Determine the (X, Y) coordinate at the center of the cell enclosing the given text.  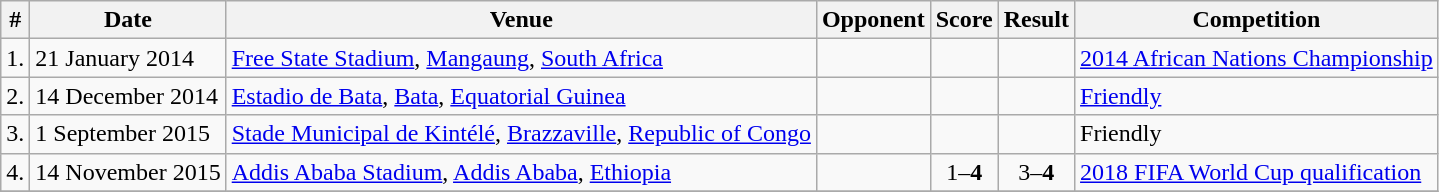
Stade Municipal de Kintélé, Brazzaville, Republic of Congo (521, 134)
Score (964, 20)
Result (1036, 20)
4. (16, 172)
3–4 (1036, 172)
Estadio de Bata, Bata, Equatorial Guinea (521, 96)
2. (16, 96)
3. (16, 134)
2018 FIFA World Cup qualification (1257, 172)
2014 African Nations Championship (1257, 58)
14 December 2014 (128, 96)
14 November 2015 (128, 172)
21 January 2014 (128, 58)
Competition (1257, 20)
1–4 (964, 172)
Date (128, 20)
Addis Ababa Stadium, Addis Ababa, Ethiopia (521, 172)
1 September 2015 (128, 134)
# (16, 20)
Opponent (873, 20)
1. (16, 58)
Free State Stadium, Mangaung, South Africa (521, 58)
Venue (521, 20)
